Detect which cell encompasses the target text, then output its (X, Y) center coordinate. 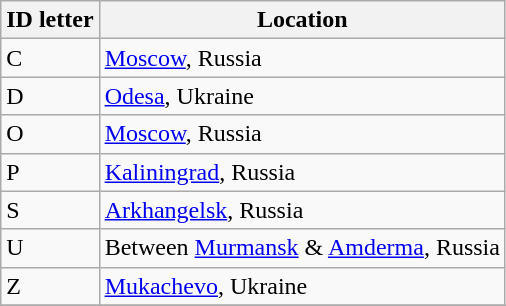
ID letter (50, 20)
D (50, 96)
Kaliningrad, Russia (302, 172)
S (50, 210)
Mukachevo, Ukraine (302, 286)
Z (50, 286)
Location (302, 20)
C (50, 58)
Arkhangelsk, Russia (302, 210)
U (50, 248)
O (50, 134)
Between Murmansk & Amderma, Russia (302, 248)
Odesa, Ukraine (302, 96)
P (50, 172)
